Determine the (X, Y) coordinate at the center of the cell enclosing the given text.  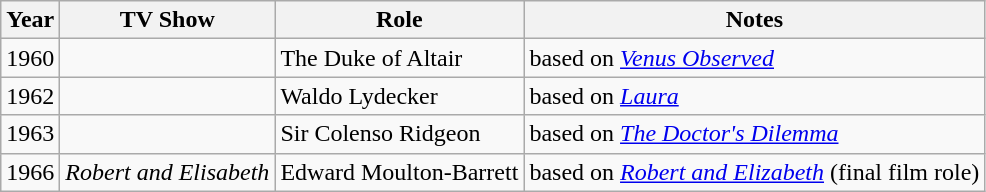
TV Show (168, 20)
based on Robert and Elizabeth (final film role) (754, 172)
Edward Moulton-Barrett (400, 172)
Sir Colenso Ridgeon (400, 134)
1962 (30, 96)
Notes (754, 20)
1960 (30, 58)
based on The Doctor's Dilemma (754, 134)
based on Laura (754, 96)
Role (400, 20)
1963 (30, 134)
The Duke of Altair (400, 58)
Year (30, 20)
1966 (30, 172)
Waldo Lydecker (400, 96)
Robert and Elisabeth (168, 172)
based on Venus Observed (754, 58)
